Scan for the cell matching the given text and deliver its (X, Y) coordinate at center. 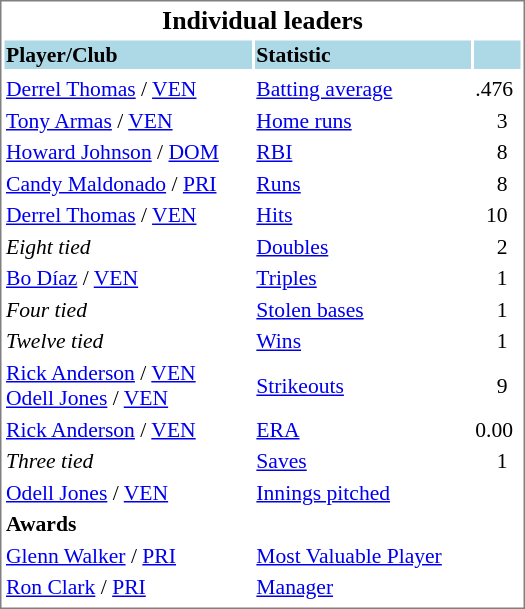
Saves (363, 461)
Hits (363, 215)
Most Valuable Player (363, 556)
9 (498, 385)
Ron Clark / PRI (128, 587)
Three tied (128, 461)
Batting average (363, 89)
Runs (363, 184)
Howard Johnson / DOM (128, 152)
0.00 (498, 430)
10 (498, 215)
.476 (498, 89)
Innings pitched (363, 492)
Rick Anderson / VEN (128, 430)
Player/Club (128, 54)
Glenn Walker / PRI (128, 556)
Doubles (363, 246)
Home runs (363, 120)
Bo Díaz / VEN (128, 278)
Wins (363, 341)
Individual leaders (262, 20)
Eight tied (128, 246)
RBI (363, 152)
Statistic (363, 54)
Candy Maldonado / PRI (128, 184)
ERA (363, 430)
Tony Armas / VEN (128, 120)
Rick Anderson / VENOdell Jones / VEN (128, 385)
2 (498, 246)
Awards (128, 524)
Manager (363, 587)
Strikeouts (363, 385)
Stolen bases (363, 310)
3 (498, 120)
Twelve tied (128, 341)
Odell Jones / VEN (128, 492)
Triples (363, 278)
Four tied (128, 310)
